Scan for the cell matching the given text and deliver its [x, y] coordinate at center. 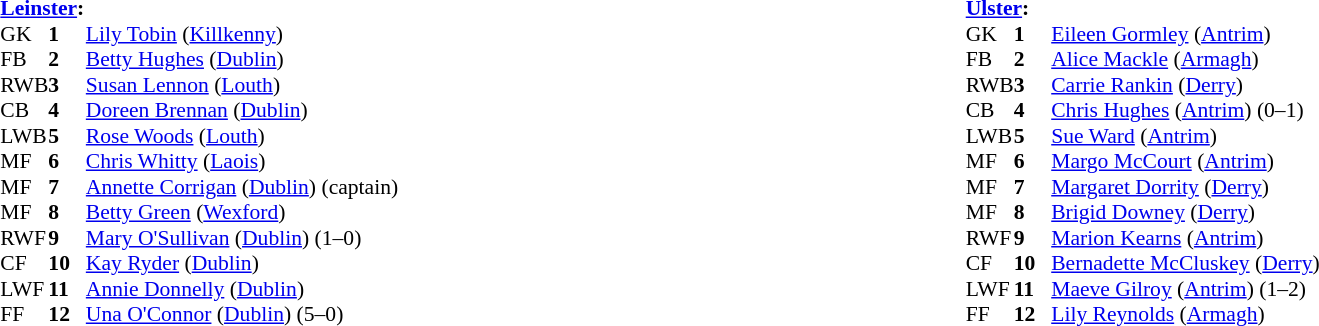
Mary O'Sullivan (Dublin) (1–0) [242, 238]
Susan Lennon (Louth) [242, 85]
Chris Whitty (Laois) [242, 161]
Annette Corrigan (Dublin) (captain) [242, 187]
Betty Hughes (Dublin) [242, 59]
Doreen Brennan (Dublin) [242, 111]
Betty Green (Wexford) [242, 213]
Lily Tobin (Killkenny) [242, 34]
Rose Woods (Louth) [242, 136]
Annie Donnelly (Dublin) [242, 289]
Kay Ryder (Dublin) [242, 263]
